Provide the [X, Y] coordinate of the cell's center where the given text is located.  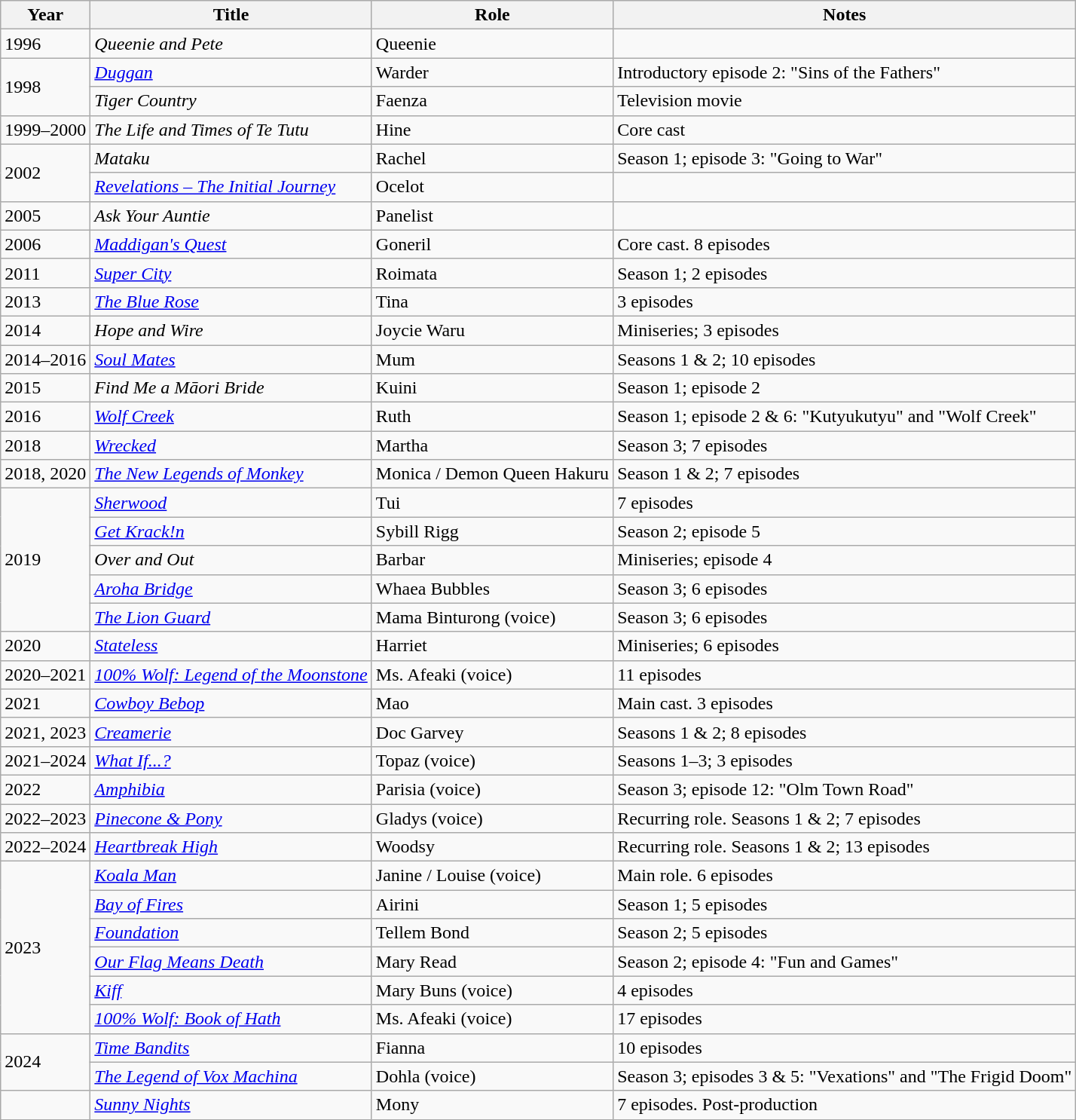
Parisia (voice) [492, 789]
100% Wolf: Book of Hath [231, 1019]
2002 [45, 173]
Core cast. 8 episodes [845, 244]
Amphibia [231, 789]
Fianna [492, 1048]
Queenie and Pete [231, 44]
2022 [45, 789]
The Lion Guard [231, 617]
Rachel [492, 158]
Season 2; episode 4: "Fun and Games" [845, 962]
Goneril [492, 244]
Wolf Creek [231, 417]
2020–2021 [45, 675]
7 episodes [845, 503]
Season 1 & 2; 7 episodes [845, 474]
Cowboy Bebop [231, 703]
Over and Out [231, 560]
Joycie Waru [492, 330]
Gladys (voice) [492, 818]
2022–2023 [45, 818]
The Life and Times of Te Tutu [231, 130]
2014–2016 [45, 360]
Main cast. 3 episodes [845, 703]
Janine / Louise (voice) [492, 876]
Roimata [492, 273]
The Legend of Vox Machina [231, 1076]
Panelist [492, 216]
2006 [45, 244]
Sybill Rigg [492, 531]
Stateless [231, 646]
Soul Mates [231, 360]
Topaz (voice) [492, 760]
Tui [492, 503]
Faenza [492, 101]
Wrecked [231, 445]
2018, 2020 [45, 474]
What If...? [231, 760]
Mary Buns (voice) [492, 990]
Queenie [492, 44]
2020 [45, 646]
Tiger Country [231, 101]
Miniseries; 3 episodes [845, 330]
Foundation [231, 933]
Warder [492, 72]
Main role. 6 episodes [845, 876]
Season 1; episode 2 [845, 388]
Bay of Fires [231, 904]
Pinecone & Pony [231, 818]
Introductory episode 2: "Sins of the Fathers" [845, 72]
7 episodes. Post-production [845, 1105]
Martha [492, 445]
Aroha Bridge [231, 589]
Time Bandits [231, 1048]
Recurring role. Seasons 1 & 2; 7 episodes [845, 818]
2022–2024 [45, 847]
17 episodes [845, 1019]
Our Flag Means Death [231, 962]
Whaea Bubbles [492, 589]
Ruth [492, 417]
Mony [492, 1105]
Mary Read [492, 962]
Get Krack!n [231, 531]
Miniseries; 6 episodes [845, 646]
2018 [45, 445]
2015 [45, 388]
Mama Binturong (voice) [492, 617]
Seasons 1 & 2; 10 episodes [845, 360]
Harriet [492, 646]
Seasons 1–3; 3 episodes [845, 760]
Seasons 1 & 2; 8 episodes [845, 732]
Season 2; 5 episodes [845, 933]
2014 [45, 330]
2021–2024 [45, 760]
Season 3; 7 episodes [845, 445]
Season 3; episodes 3 & 5: "Vexations" and "The Frigid Doom" [845, 1076]
Television movie [845, 101]
Season 1; episode 3: "Going to War" [845, 158]
2016 [45, 417]
Creamerie [231, 732]
Season 3; episode 12: "Olm Town Road" [845, 789]
Miniseries; episode 4 [845, 560]
100% Wolf: Legend of the Moonstone [231, 675]
Mum [492, 360]
2024 [45, 1062]
Doc Garvey [492, 732]
Hope and Wire [231, 330]
Woodsy [492, 847]
Airini [492, 904]
Recurring role. Seasons 1 & 2; 13 episodes [845, 847]
Season 1; episode 2 & 6: "Kutyukutyu" and "Wolf Creek" [845, 417]
Kuini [492, 388]
2019 [45, 560]
2021, 2023 [45, 732]
Year [45, 15]
Title [231, 15]
Ask Your Auntie [231, 216]
Role [492, 15]
Dohla (voice) [492, 1076]
Tina [492, 301]
The New Legends of Monkey [231, 474]
Heartbreak High [231, 847]
2005 [45, 216]
Mataku [231, 158]
2021 [45, 703]
Barbar [492, 560]
Revelations – The Initial Journey [231, 187]
Notes [845, 15]
2013 [45, 301]
2011 [45, 273]
1999–2000 [45, 130]
Tellem Bond [492, 933]
Kiff [231, 990]
Season 1; 5 episodes [845, 904]
Koala Man [231, 876]
Sunny Nights [231, 1105]
Find Me a Māori Bride [231, 388]
2023 [45, 947]
Super City [231, 273]
10 episodes [845, 1048]
Maddigan's Quest [231, 244]
Season 1; 2 episodes [845, 273]
Season 2; episode 5 [845, 531]
1996 [45, 44]
Mao [492, 703]
Monica / Demon Queen Hakuru [492, 474]
Ocelot [492, 187]
11 episodes [845, 675]
Duggan [231, 72]
Hine [492, 130]
3 episodes [845, 301]
4 episodes [845, 990]
Core cast [845, 130]
The Blue Rose [231, 301]
1998 [45, 87]
Sherwood [231, 503]
